Scan for the cell matching the given text and deliver its [x, y] coordinate at center. 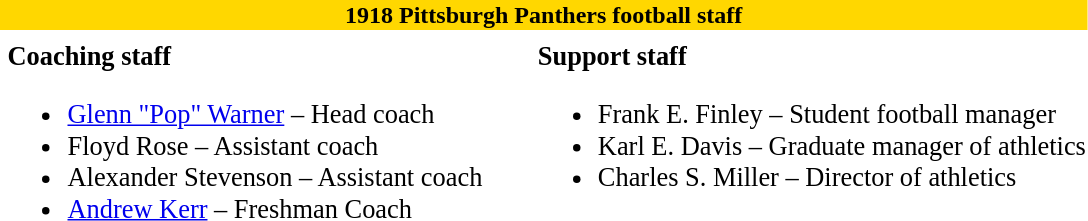
1918 Pittsburgh Panthers football staff [544, 15]
